Return the [x, y] coordinate for the center point of the cell that contains the specified text.  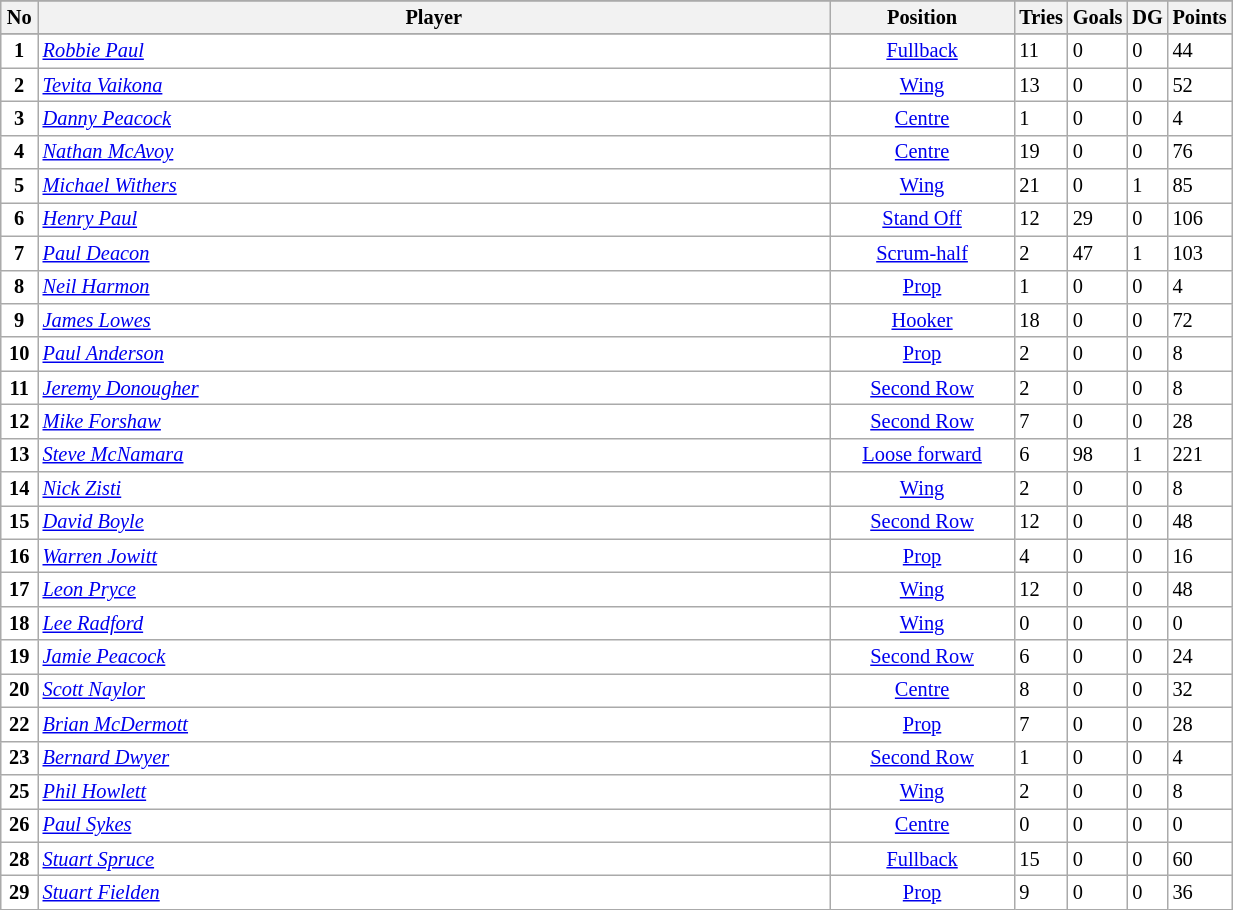
Scrum-half [922, 253]
Michael Withers [434, 186]
Paul Deacon [434, 253]
22 [20, 724]
14 [20, 489]
Danny Peacock [434, 118]
23 [20, 758]
Paul Sykes [434, 825]
No [20, 17]
Nick Zisti [434, 489]
Robbie Paul [434, 51]
10 [20, 354]
Brian McDermott [434, 724]
25 [20, 791]
3 [20, 118]
Loose forward [922, 455]
24 [1200, 657]
Paul Anderson [434, 354]
Position [922, 17]
Neil Harmon [434, 287]
Warren Jowitt [434, 556]
DG [1147, 17]
Jamie Peacock [434, 657]
221 [1200, 455]
17 [20, 589]
Tevita Vaikona [434, 85]
85 [1200, 186]
Mike Forshaw [434, 421]
Steve McNamara [434, 455]
Lee Radford [434, 623]
36 [1200, 892]
98 [1098, 455]
Goals [1098, 17]
Player [434, 17]
Phil Howlett [434, 791]
Leon Pryce [434, 589]
26 [20, 825]
76 [1200, 152]
David Boyle [434, 522]
60 [1200, 859]
James Lowes [434, 320]
Scott Naylor [434, 690]
Jeremy Donougher [434, 388]
21 [1040, 186]
Henry Paul [434, 219]
52 [1200, 85]
103 [1200, 253]
32 [1200, 690]
47 [1098, 253]
Stand Off [922, 219]
72 [1200, 320]
20 [20, 690]
Tries [1040, 17]
Bernard Dwyer [434, 758]
5 [20, 186]
Points [1200, 17]
Nathan McAvoy [434, 152]
Stuart Fielden [434, 892]
106 [1200, 219]
44 [1200, 51]
Hooker [922, 320]
Stuart Spruce [434, 859]
